Find where the given text appears and provide that cell's center as [X, Y] coordinate. 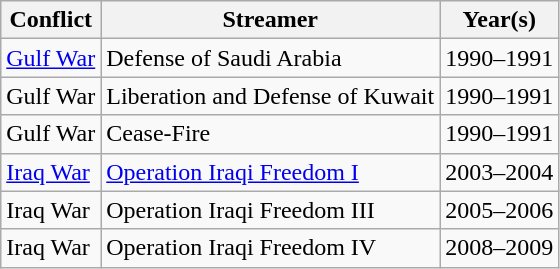
Streamer [270, 20]
Defense of Saudi Arabia [270, 58]
Operation Iraqi Freedom IV [270, 248]
Operation Iraqi Freedom III [270, 210]
Operation Iraqi Freedom I [270, 172]
2003–2004 [500, 172]
2008–2009 [500, 248]
Conflict [51, 20]
Liberation and Defense of Kuwait [270, 96]
Cease-Fire [270, 134]
Year(s) [500, 20]
2005–2006 [500, 210]
